Output the [X, Y] coordinate of the center of the cell containing the given text.  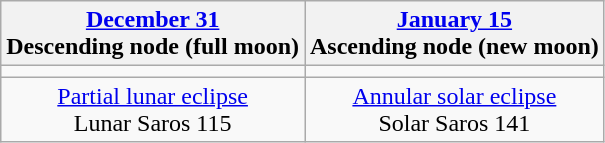
January 15Ascending node (new moon) [454, 34]
Partial lunar eclipseLunar Saros 115 [153, 110]
December 31Descending node (full moon) [153, 34]
Annular solar eclipseSolar Saros 141 [454, 110]
